Determine the [x, y] coordinate at the center of the cell enclosing the given text.  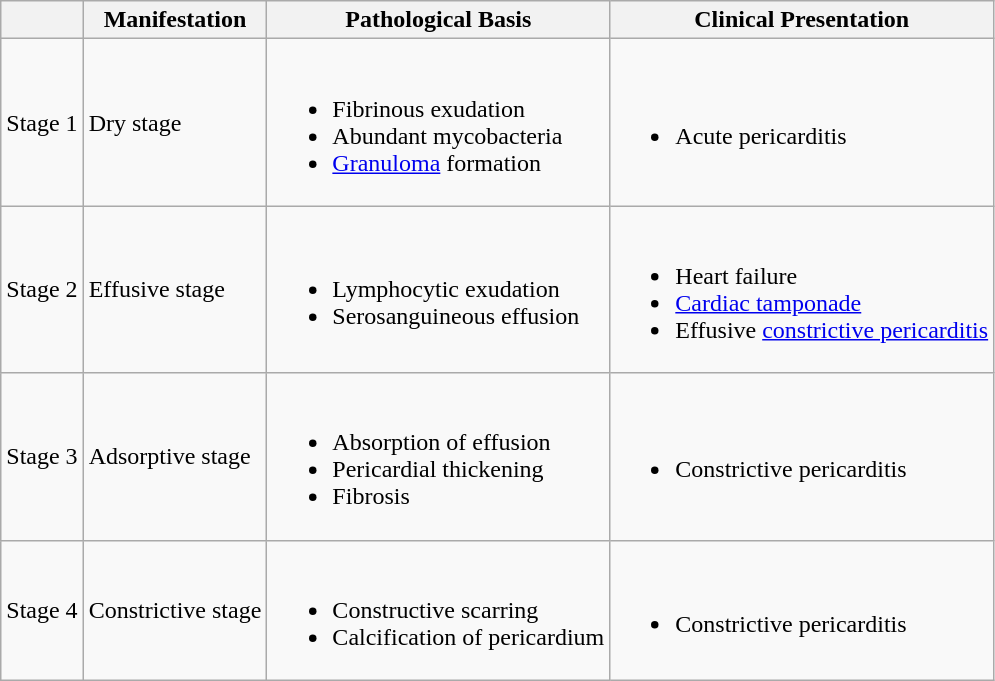
Stage 1 [42, 122]
Stage 3 [42, 456]
Manifestation [175, 20]
Heart failureCardiac tamponadeEffusive constrictive pericarditis [802, 290]
Clinical Presentation [802, 20]
Effusive stage [175, 290]
Stage 4 [42, 610]
Dry stage [175, 122]
Lymphocytic exudationSerosanguineous effusion [438, 290]
Fibrinous exudationAbundant mycobacteriaGranuloma formation [438, 122]
Acute pericarditis [802, 122]
Constructive scarringCalcification of pericardium [438, 610]
Adsorptive stage [175, 456]
Absorption of effusionPericardial thickeningFibrosis [438, 456]
Stage 2 [42, 290]
Constrictive stage [175, 610]
Pathological Basis [438, 20]
